Capture the cell that displays the provided text and extract its (X, Y) central coordinate. 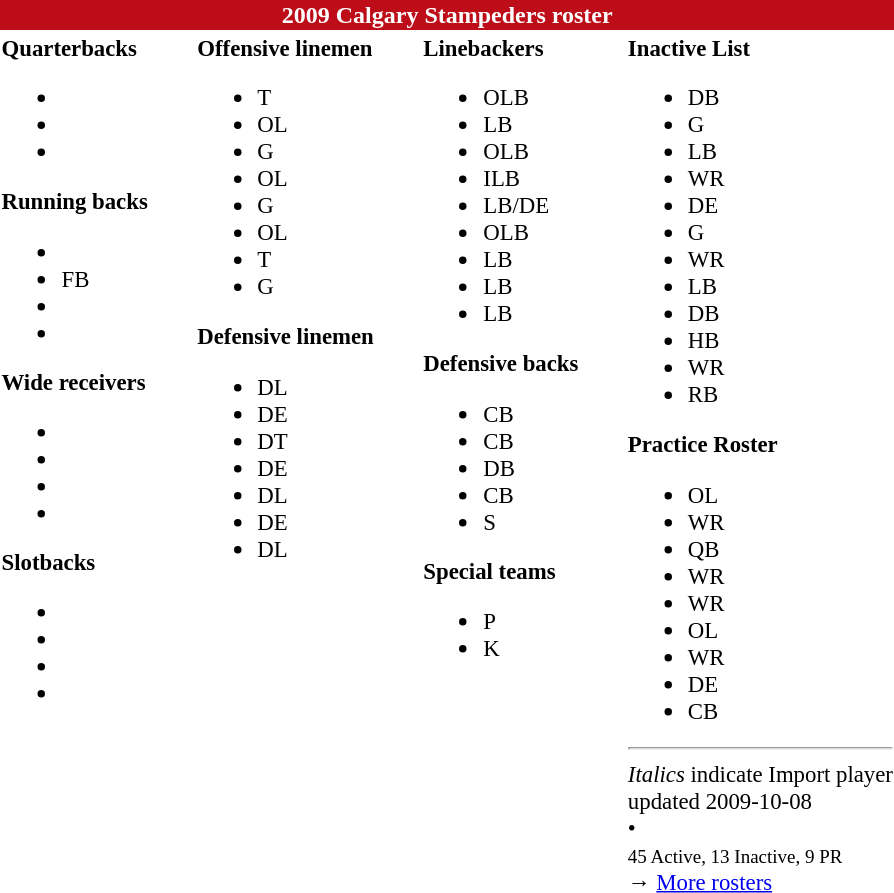
2009 Calgary Stampeders roster (447, 15)
